Output the [x, y] coordinate of the center of the cell containing the given text.  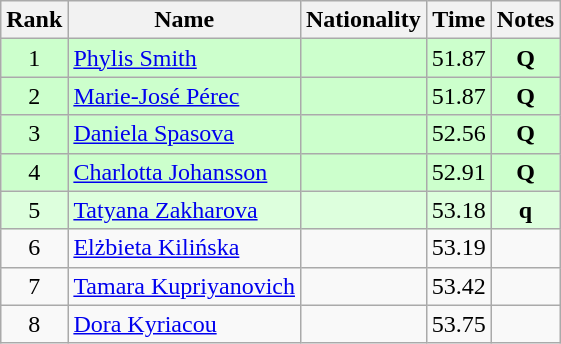
Charlotta Johansson [184, 172]
Rank [34, 20]
Daniela Spasova [184, 134]
6 [34, 248]
Tamara Kupriyanovich [184, 286]
Tatyana Zakharova [184, 210]
8 [34, 324]
52.56 [458, 134]
52.91 [458, 172]
5 [34, 210]
53.75 [458, 324]
Dora Kyriacou [184, 324]
Phylis Smith [184, 58]
Marie-José Pérec [184, 96]
1 [34, 58]
4 [34, 172]
Time [458, 20]
q [525, 210]
53.42 [458, 286]
Nationality [363, 20]
Notes [525, 20]
7 [34, 286]
53.19 [458, 248]
Name [184, 20]
3 [34, 134]
53.18 [458, 210]
2 [34, 96]
Elżbieta Kilińska [184, 248]
